Return [X, Y] of the center of cell containing provided text 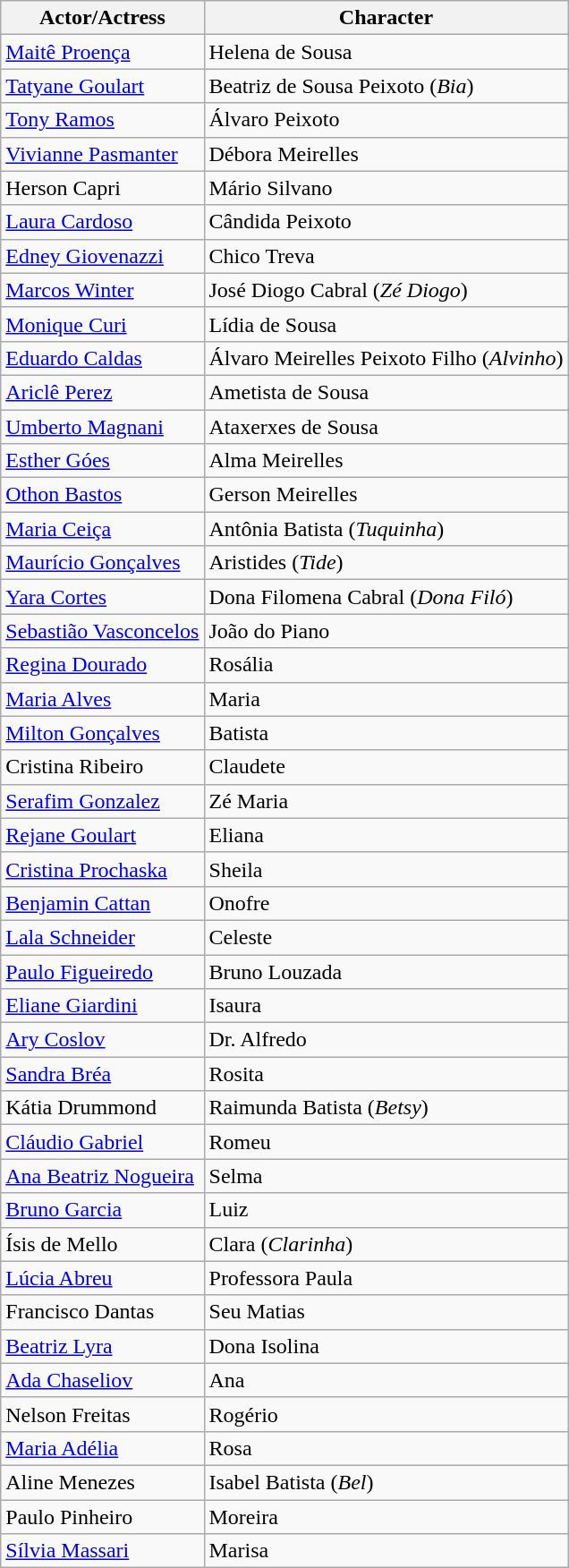
Othon Bastos [102, 495]
Bruno Louzada [386, 971]
Paulo Pinheiro [102, 1517]
Mário Silvano [386, 188]
Antônia Batista (Tuquinha) [386, 529]
Vivianne Pasmanter [102, 154]
Rosita [386, 1074]
José Diogo Cabral (Zé Diogo) [386, 290]
Helena de Sousa [386, 52]
Celeste [386, 937]
Chico Treva [386, 256]
Sheila [386, 869]
Alma Meirelles [386, 461]
Claudete [386, 767]
Nelson Freitas [102, 1414]
Eduardo Caldas [102, 358]
Zé Maria [386, 801]
Marisa [386, 1551]
Lala Schneider [102, 937]
Rosália [386, 665]
Sílvia Massari [102, 1551]
Selma [386, 1176]
Aristides (Tide) [386, 563]
Monique Curi [102, 324]
Cláudio Gabriel [102, 1142]
Marcos Winter [102, 290]
Eliana [386, 835]
Sebastião Vasconcelos [102, 631]
Dr. Alfredo [386, 1040]
Ada Chaseliov [102, 1380]
Cândida Peixoto [386, 222]
Regina Dourado [102, 665]
Edney Giovenazzi [102, 256]
Lídia de Sousa [386, 324]
Beatriz Lyra [102, 1346]
Esther Góes [102, 461]
Professora Paula [386, 1278]
Maria Adélia [102, 1448]
Cristina Prochaska [102, 869]
Isaura [386, 1006]
Luiz [386, 1210]
Ísis de Mello [102, 1244]
Maria Alves [102, 699]
Gerson Meirelles [386, 495]
Tony Ramos [102, 120]
Rogério [386, 1414]
Rejane Goulart [102, 835]
Ariclê Perez [102, 392]
Onofre [386, 903]
Sandra Bréa [102, 1074]
Kátia Drummond [102, 1108]
Moreira [386, 1517]
Ana Beatriz Nogueira [102, 1176]
Benjamin Cattan [102, 903]
Clara (Clarinha) [386, 1244]
Isabel Batista (Bel) [386, 1482]
Beatriz de Sousa Peixoto (Bia) [386, 86]
Milton Gonçalves [102, 733]
Ary Coslov [102, 1040]
Dona Isolina [386, 1346]
Raimunda Batista (Betsy) [386, 1108]
Herson Capri [102, 188]
Character [386, 18]
Ametista de Sousa [386, 392]
Romeu [386, 1142]
Maurício Gonçalves [102, 563]
Maria [386, 699]
Maitê Proença [102, 52]
Álvaro Peixoto [386, 120]
Seu Matias [386, 1312]
Ana [386, 1380]
Maria Ceiça [102, 529]
Tatyane Goulart [102, 86]
Actor/Actress [102, 18]
Bruno Garcia [102, 1210]
João do Piano [386, 631]
Eliane Giardini [102, 1006]
Lúcia Abreu [102, 1278]
Yara Cortes [102, 597]
Dona Filomena Cabral (Dona Filó) [386, 597]
Ataxerxes de Sousa [386, 427]
Cristina Ribeiro [102, 767]
Laura Cardoso [102, 222]
Francisco Dantas [102, 1312]
Débora Meirelles [386, 154]
Aline Menezes [102, 1482]
Rosa [386, 1448]
Álvaro Meirelles Peixoto Filho (Alvinho) [386, 358]
Serafim Gonzalez [102, 801]
Umberto Magnani [102, 427]
Paulo Figueiredo [102, 971]
Batista [386, 733]
